Identify which cell holds the provided text, then report its [x, y] central coordinate. 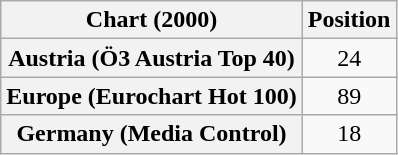
Europe (Eurochart Hot 100) [152, 96]
Chart (2000) [152, 20]
Germany (Media Control) [152, 134]
Austria (Ö3 Austria Top 40) [152, 58]
Position [349, 20]
18 [349, 134]
89 [349, 96]
24 [349, 58]
